Detect which cell encompasses the target text, then output its [x, y] center coordinate. 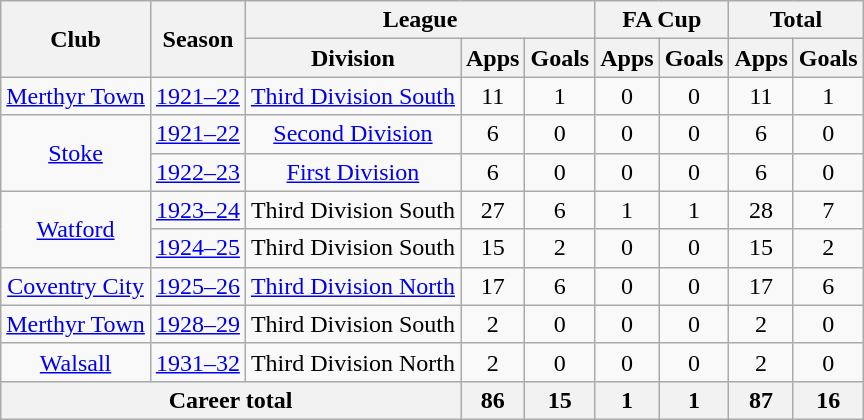
Stoke [76, 153]
7 [828, 210]
27 [492, 210]
1925–26 [198, 286]
Club [76, 39]
Walsall [76, 362]
16 [828, 400]
1928–29 [198, 324]
87 [761, 400]
Division [352, 58]
Total [796, 20]
1924–25 [198, 248]
1923–24 [198, 210]
86 [492, 400]
1922–23 [198, 172]
1931–32 [198, 362]
Second Division [352, 134]
Watford [76, 229]
First Division [352, 172]
League [420, 20]
Season [198, 39]
28 [761, 210]
FA Cup [662, 20]
Career total [231, 400]
Coventry City [76, 286]
